Extract the [X, Y] coordinate from the center of the cell holding the provided text.  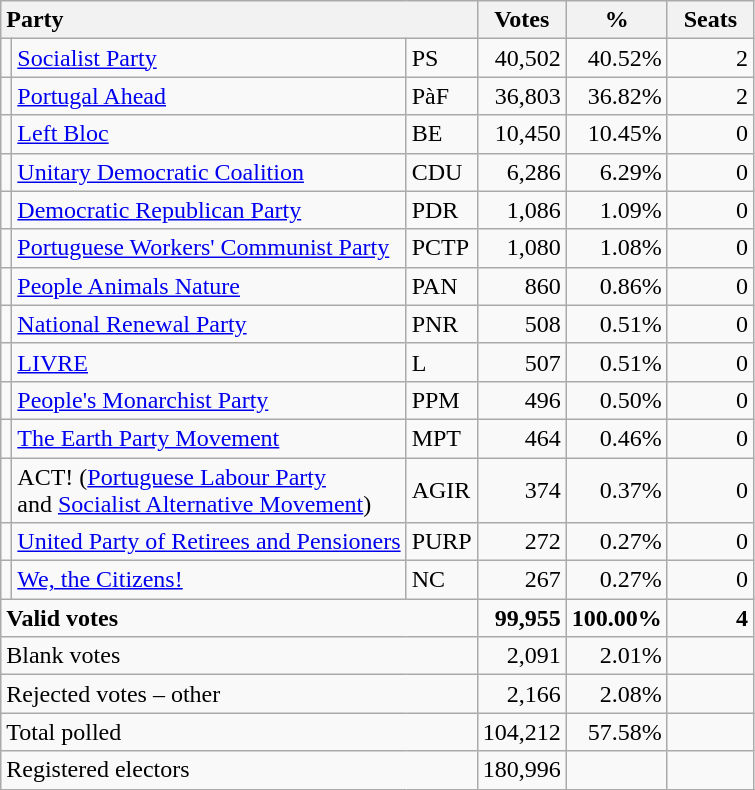
507 [522, 362]
36,803 [522, 96]
4 [710, 618]
Votes [522, 20]
6.29% [616, 172]
40,502 [522, 58]
PCTP [442, 248]
Rejected votes – other [239, 694]
1.09% [616, 210]
Blank votes [239, 656]
PNR [442, 324]
496 [522, 400]
PURP [442, 542]
508 [522, 324]
1,080 [522, 248]
1.08% [616, 248]
104,212 [522, 732]
PPM [442, 400]
ACT! (Portuguese Labour Partyand Socialist Alternative Movement) [209, 490]
99,955 [522, 618]
The Earth Party Movement [209, 438]
860 [522, 286]
Portuguese Workers' Communist Party [209, 248]
Democratic Republican Party [209, 210]
Party [239, 20]
36.82% [616, 96]
CDU [442, 172]
NC [442, 580]
2,166 [522, 694]
2,091 [522, 656]
100.00% [616, 618]
0.46% [616, 438]
PAN [442, 286]
0.86% [616, 286]
272 [522, 542]
57.58% [616, 732]
40.52% [616, 58]
180,996 [522, 770]
% [616, 20]
Left Bloc [209, 134]
0.37% [616, 490]
PDR [442, 210]
0.50% [616, 400]
10,450 [522, 134]
Registered electors [239, 770]
2.08% [616, 694]
People's Monarchist Party [209, 400]
10.45% [616, 134]
464 [522, 438]
1,086 [522, 210]
Seats [710, 20]
Unitary Democratic Coalition [209, 172]
AGIR [442, 490]
BE [442, 134]
We, the Citizens! [209, 580]
Socialist Party [209, 58]
United Party of Retirees and Pensioners [209, 542]
6,286 [522, 172]
Portugal Ahead [209, 96]
374 [522, 490]
MPT [442, 438]
Valid votes [239, 618]
Total polled [239, 732]
L [442, 362]
PàF [442, 96]
267 [522, 580]
People Animals Nature [209, 286]
2.01% [616, 656]
PS [442, 58]
LIVRE [209, 362]
National Renewal Party [209, 324]
